Identify which cell holds the provided text, then report its (x, y) central coordinate. 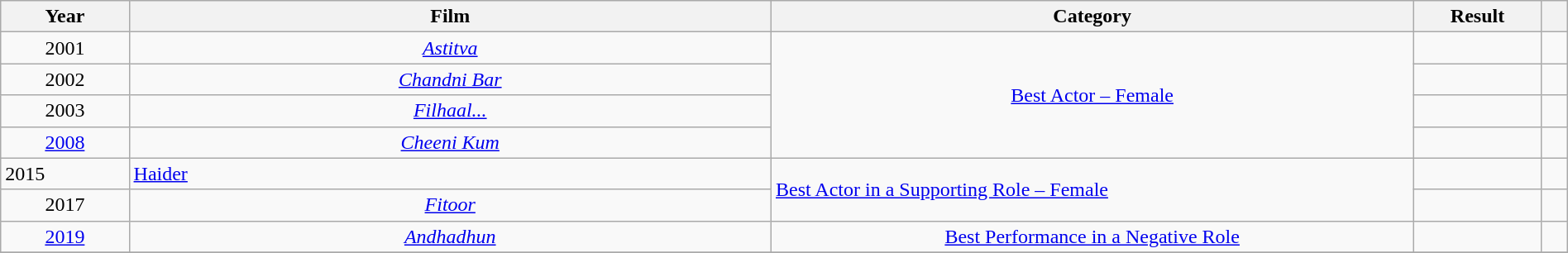
2008 (65, 142)
Fitoor (450, 205)
2017 (65, 205)
Best Actor in a Supporting Role – Female (1092, 189)
Best Performance in a Negative Role (1092, 236)
Andhadhun (450, 236)
Film (450, 17)
2015 (65, 174)
2003 (65, 111)
Cheeni Kum (450, 142)
2002 (65, 79)
Year (65, 17)
Haider (450, 174)
2001 (65, 48)
Category (1092, 17)
Astitva (450, 48)
Chandni Bar (450, 79)
2019 (65, 236)
Best Actor – Female (1092, 95)
Filhaal... (450, 111)
Result (1477, 17)
